For the text-containing cell, return its midpoint in [x, y] coordinate format. 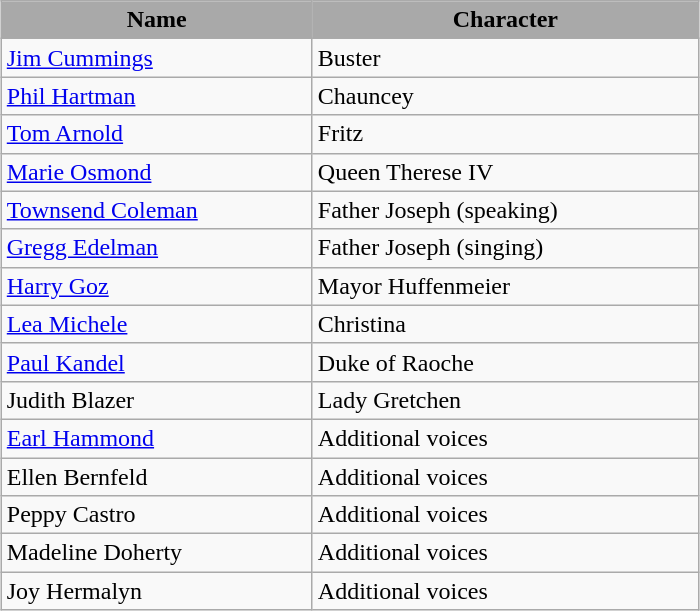
Chauncey [505, 96]
Fritz [505, 134]
Jim Cummings [156, 58]
Ellen Bernfeld [156, 477]
Paul Kandel [156, 362]
Phil Hartman [156, 96]
Joy Hermalyn [156, 591]
Marie Osmond [156, 172]
Character [505, 20]
Earl Hammond [156, 438]
Duke of Raoche [505, 362]
Judith Blazer [156, 400]
Madeline Doherty [156, 553]
Mayor Huffenmeier [505, 286]
Buster [505, 58]
Townsend Coleman [156, 210]
Gregg Edelman [156, 248]
Father Joseph (speaking) [505, 210]
Lady Gretchen [505, 400]
Queen Therese IV [505, 172]
Name [156, 20]
Christina [505, 324]
Tom Arnold [156, 134]
Harry Goz [156, 286]
Father Joseph (singing) [505, 248]
Peppy Castro [156, 515]
Lea Michele [156, 324]
